Identify which cell holds the provided text, then report its (x, y) central coordinate. 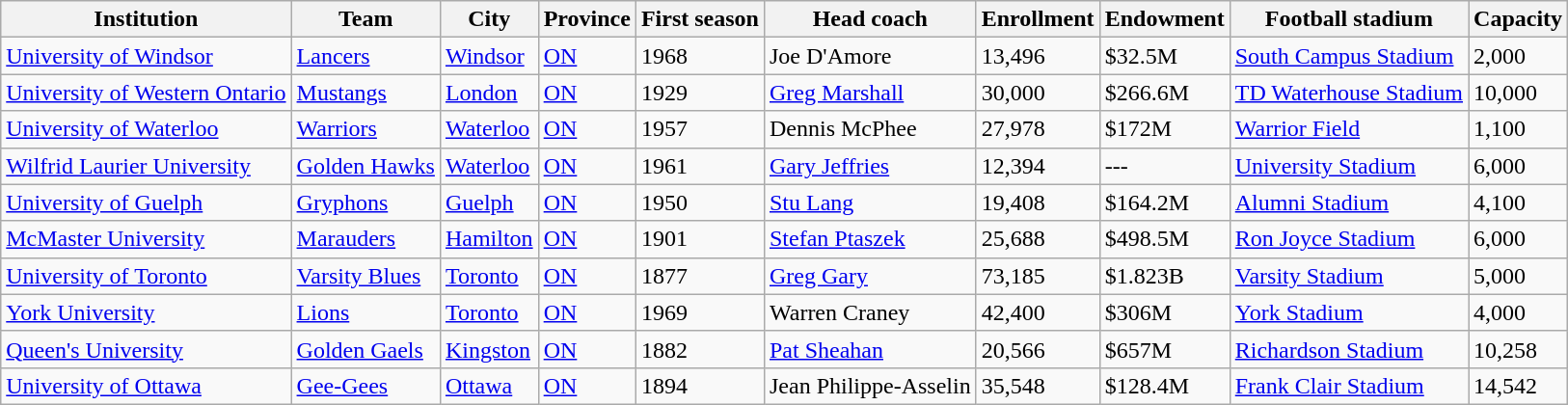
University of Guelph (147, 202)
Greg Marshall (870, 93)
30,000 (1038, 93)
1957 (700, 129)
Gee-Gees (365, 386)
14,542 (1518, 386)
Frank Clair Stadium (1348, 386)
Warren Craney (870, 312)
$172M (1165, 129)
Warrior Field (1348, 129)
Varsity Stadium (1348, 276)
42,400 (1038, 312)
University of Ottawa (147, 386)
Capacity (1518, 19)
Golden Hawks (365, 166)
University of Toronto (147, 276)
Stefan Ptaszek (870, 239)
$657M (1165, 349)
Richardson Stadium (1348, 349)
$164.2M (1165, 202)
Greg Gary (870, 276)
Dennis McPhee (870, 129)
1882 (700, 349)
University of Western Ontario (147, 93)
Joe D'Amore (870, 56)
20,566 (1038, 349)
York Stadium (1348, 312)
Province (586, 19)
25,688 (1038, 239)
University Stadium (1348, 166)
1929 (700, 93)
Varsity Blues (365, 276)
--- (1165, 166)
First season (700, 19)
Endowment (1165, 19)
12,394 (1038, 166)
1950 (700, 202)
$498.5M (1165, 239)
Pat Sheahan (870, 349)
Institution (147, 19)
Alumni Stadium (1348, 202)
Team (365, 19)
Guelph (489, 202)
Wilfrid Laurier University (147, 166)
Gryphons (365, 202)
Lancers (365, 56)
TD Waterhouse Stadium (1348, 93)
2,000 (1518, 56)
Windsor (489, 56)
Jean Philippe-Asselin (870, 386)
73,185 (1038, 276)
Ottawa (489, 386)
Queen's University (147, 349)
1969 (700, 312)
London (489, 93)
Marauders (365, 239)
4,000 (1518, 312)
$1.823B (1165, 276)
Golden Gaels (365, 349)
1877 (700, 276)
University of Waterloo (147, 129)
$266.6M (1165, 93)
$32.5M (1165, 56)
$306M (1165, 312)
Head coach (870, 19)
27,978 (1038, 129)
1,100 (1518, 129)
York University (147, 312)
Ron Joyce Stadium (1348, 239)
Hamilton (489, 239)
Football stadium (1348, 19)
South Campus Stadium (1348, 56)
10,000 (1518, 93)
1901 (700, 239)
McMaster University (147, 239)
35,548 (1038, 386)
1968 (700, 56)
Enrollment (1038, 19)
1961 (700, 166)
Gary Jeffries (870, 166)
13,496 (1038, 56)
1894 (700, 386)
Mustangs (365, 93)
$128.4M (1165, 386)
4,100 (1518, 202)
5,000 (1518, 276)
City (489, 19)
Kingston (489, 349)
10,258 (1518, 349)
Lions (365, 312)
19,408 (1038, 202)
Warriors (365, 129)
University of Windsor (147, 56)
Stu Lang (870, 202)
